Detect which cell encompasses the target text, then output its [x, y] center coordinate. 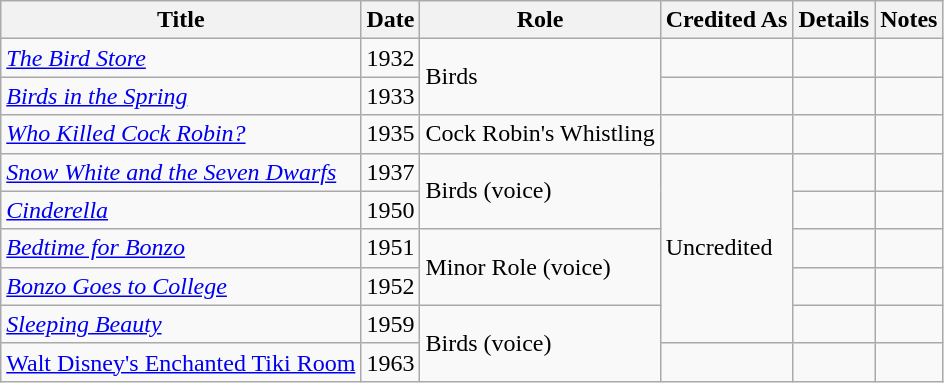
Birds [540, 77]
Bedtime for Bonzo [181, 248]
1935 [390, 134]
Date [390, 20]
Who Killed Cock Robin? [181, 134]
1959 [390, 324]
Notes [909, 20]
1950 [390, 210]
Uncredited [726, 248]
1932 [390, 58]
Bonzo Goes to College [181, 286]
Credited As [726, 20]
Sleeping Beauty [181, 324]
Details [834, 20]
1951 [390, 248]
1937 [390, 172]
1963 [390, 362]
Cock Robin's Whistling [540, 134]
The Bird Store [181, 58]
1933 [390, 96]
Walt Disney's Enchanted Tiki Room [181, 362]
Role [540, 20]
Birds in the Spring [181, 96]
Title [181, 20]
1952 [390, 286]
Minor Role (voice) [540, 267]
Cinderella [181, 210]
Snow White and the Seven Dwarfs [181, 172]
